Detect which cell encompasses the target text, then output its [x, y] center coordinate. 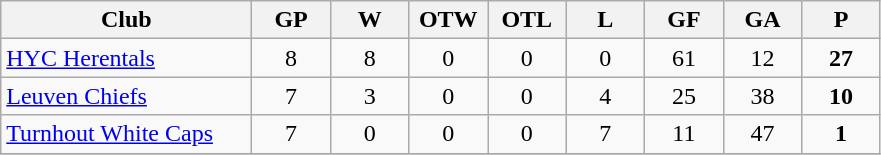
3 [370, 96]
4 [606, 96]
11 [684, 134]
27 [842, 58]
61 [684, 58]
10 [842, 96]
12 [762, 58]
Leuven Chiefs [126, 96]
Turnhout White Caps [126, 134]
L [606, 20]
OTL [528, 20]
47 [762, 134]
38 [762, 96]
GF [684, 20]
HYC Herentals [126, 58]
W [370, 20]
GA [762, 20]
1 [842, 134]
25 [684, 96]
OTW [448, 20]
GP [292, 20]
Club [126, 20]
P [842, 20]
